Identify which cell holds the provided text, then report its [x, y] central coordinate. 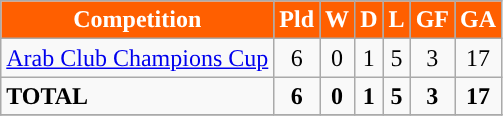
GF [432, 20]
Competition [138, 20]
Pld [297, 20]
L [396, 20]
TOTAL [138, 96]
Arab Club Champions Cup [138, 58]
D [369, 20]
W [338, 20]
GA [478, 20]
